Pinpoint the cell where the given text exists, returning its [x, y] midpoint coordinate. 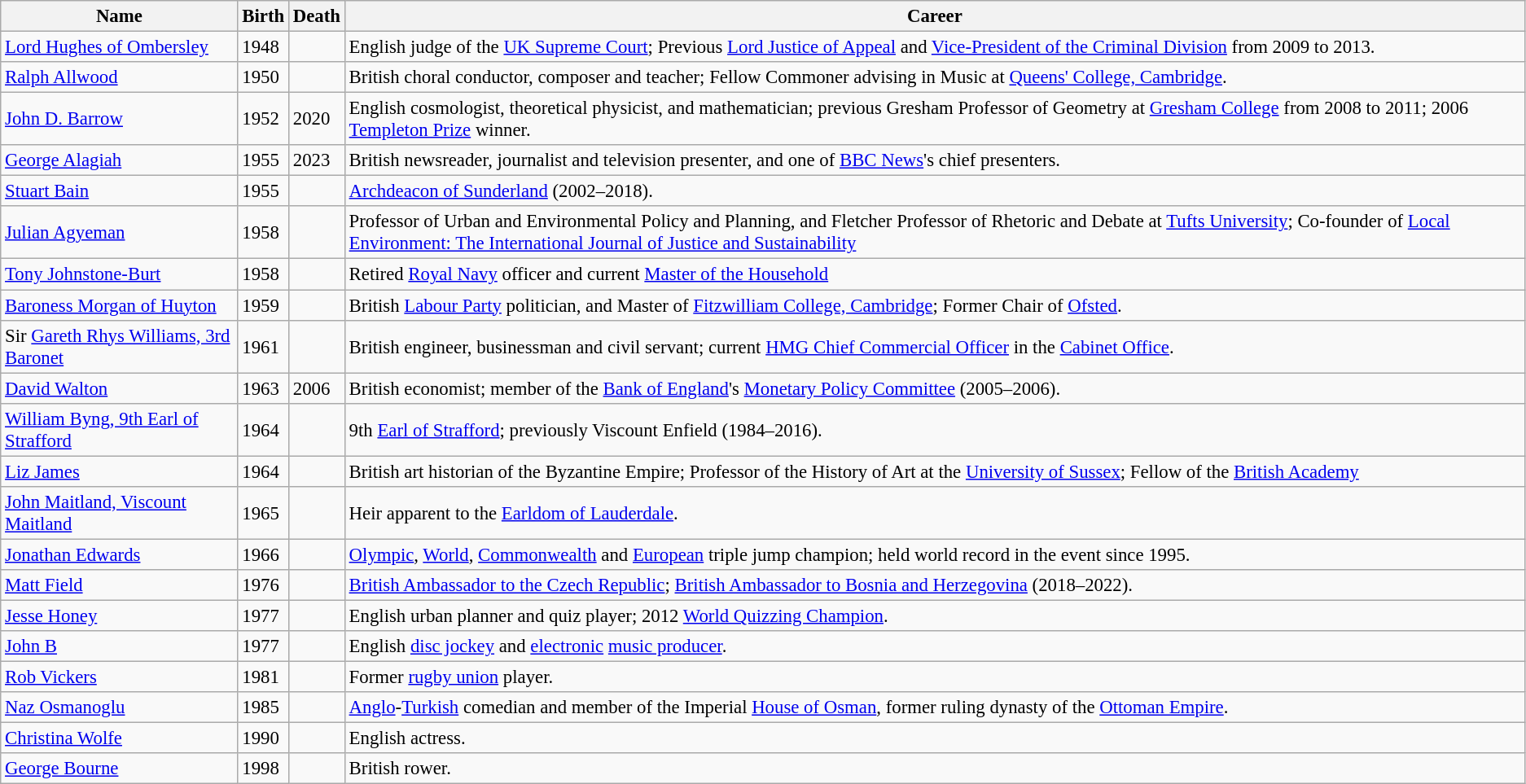
Jonathan Edwards [119, 554]
English urban planner and quiz player; 2012 World Quizzing Champion. [935, 615]
1998 [264, 769]
1976 [264, 585]
English judge of the UK Supreme Court; Previous Lord Justice of Appeal and Vice-President of the Criminal Division from 2009 to 2013. [935, 47]
1985 [264, 707]
1948 [264, 47]
Jesse Honey [119, 615]
Baroness Morgan of Huyton [119, 305]
1966 [264, 554]
Olympic, World, Commonwealth and European triple jump champion; held world record in the event since 1995. [935, 554]
Anglo-Turkish comedian and member of the Imperial House of Osman, former ruling dynasty of the Ottoman Empire. [935, 707]
British art historian of the Byzantine Empire; Professor of the History of Art at the University of Sussex; Fellow of the British Academy [935, 471]
John B [119, 646]
Liz James [119, 471]
British Labour Party politician, and Master of Fitzwilliam College, Cambridge; Former Chair of Ofsted. [935, 305]
Death [316, 16]
1959 [264, 305]
1952 [264, 119]
Rob Vickers [119, 677]
Former rugby union player. [935, 677]
British rower. [935, 769]
Career [935, 16]
John D. Barrow [119, 119]
Matt Field [119, 585]
British economist; member of the Bank of England's Monetary Policy Committee (2005–2006). [935, 388]
9th Earl of Strafford; previously Viscount Enfield (1984–2016). [935, 430]
Heir apparent to the Earldom of Lauderdale. [935, 513]
Ralph Allwood [119, 77]
Archdeacon of Sunderland (2002–2018). [935, 191]
Julian Agyeman [119, 233]
Name [119, 16]
2006 [316, 388]
Lord Hughes of Ombersley [119, 47]
British Ambassador to the Czech Republic; British Ambassador to Bosnia and Herzegovina (2018–2022). [935, 585]
1965 [264, 513]
1981 [264, 677]
English actress. [935, 738]
Retired Royal Navy officer and current Master of the Household [935, 274]
George Bourne [119, 769]
Stuart Bain [119, 191]
Birth [264, 16]
British newsreader, journalist and television presenter, and one of BBC News's chief presenters. [935, 160]
English disc jockey and electronic music producer. [935, 646]
Tony Johnstone-Burt [119, 274]
1990 [264, 738]
2023 [316, 160]
1961 [264, 347]
1963 [264, 388]
George Alagiah [119, 160]
British choral conductor, composer and teacher; Fellow Commoner advising in Music at Queens' College, Cambridge. [935, 77]
British engineer, businessman and civil servant; current HMG Chief Commercial Officer in the Cabinet Office. [935, 347]
Sir Gareth Rhys Williams, 3rd Baronet [119, 347]
1950 [264, 77]
William Byng, 9th Earl of Strafford [119, 430]
Christina Wolfe [119, 738]
David Walton [119, 388]
John Maitland, Viscount Maitland [119, 513]
2020 [316, 119]
Naz Osmanoglu [119, 707]
